Return the (X, Y) coordinate for the center point of the cell that contains the specified text.  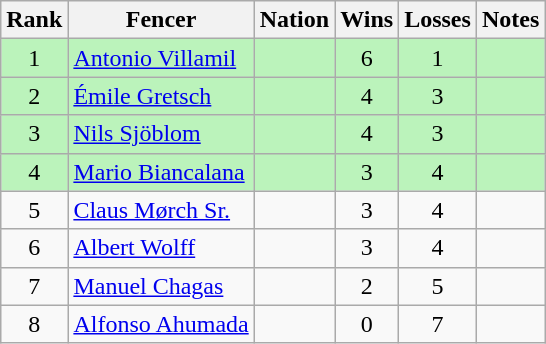
Rank (34, 20)
Wins (367, 20)
0 (367, 324)
8 (34, 324)
Nation (294, 20)
Losses (438, 20)
Mario Biancalana (161, 172)
Notes (510, 20)
Alfonso Ahumada (161, 324)
Antonio Villamil (161, 58)
Émile Gretsch (161, 96)
Nils Sjöblom (161, 134)
Fencer (161, 20)
Albert Wolff (161, 248)
Claus Mørch Sr. (161, 210)
Manuel Chagas (161, 286)
